Identify which cell holds the provided text, then report its [X, Y] central coordinate. 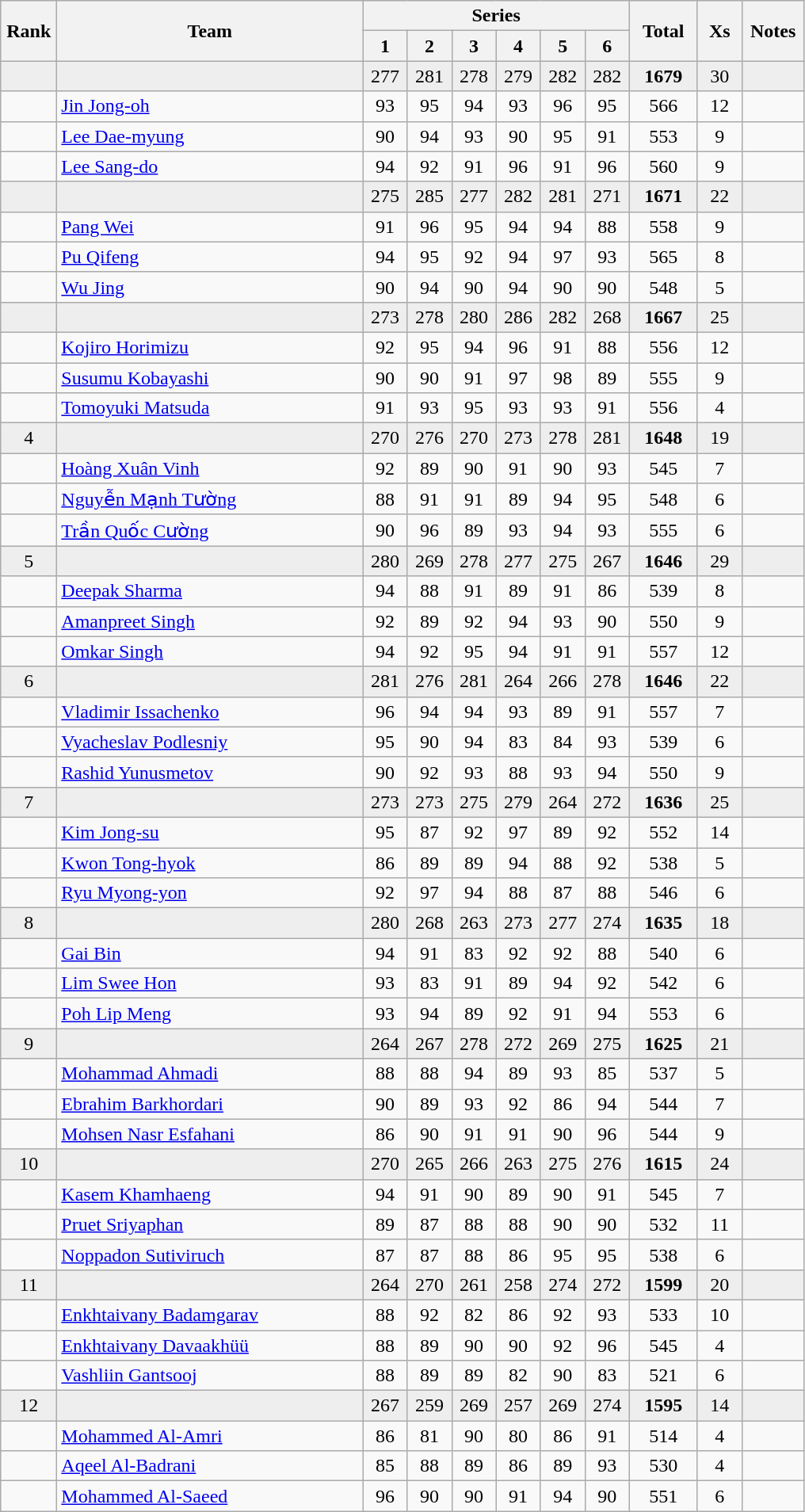
81 [429, 1436]
1 [385, 46]
Tomoyuki Matsuda [210, 408]
30 [719, 76]
Enkhtaivany Badamgarav [210, 1315]
Kim Jong-su [210, 832]
Total [663, 31]
Mohammad Ahmadi [210, 1074]
546 [663, 893]
Kojiro Horimizu [210, 347]
271 [607, 197]
537 [663, 1074]
Pang Wei [210, 227]
1635 [663, 923]
Poh Lip Meng [210, 1014]
Lee Dae-myung [210, 136]
558 [663, 227]
285 [429, 197]
80 [518, 1436]
Rashid Yunusmetov [210, 772]
521 [663, 1376]
Pu Qifeng [210, 257]
19 [719, 438]
Deepak Sharma [210, 591]
1648 [663, 438]
261 [474, 1285]
566 [663, 106]
Susumu Kobayashi [210, 378]
Mohammed Al-Amri [210, 1436]
Wu Jing [210, 287]
1615 [663, 1164]
542 [663, 983]
259 [429, 1406]
560 [663, 166]
Hoàng Xuân Vinh [210, 468]
532 [663, 1224]
286 [518, 317]
3 [474, 46]
552 [663, 832]
1679 [663, 76]
530 [663, 1466]
Vladimir Issachenko [210, 712]
Lee Sang-do [210, 166]
Pruet Sriyaphan [210, 1224]
1636 [663, 802]
1625 [663, 1044]
Enkhtaivany Davaakhüü [210, 1345]
565 [663, 257]
29 [719, 561]
20 [719, 1285]
Rank [29, 31]
257 [518, 1406]
Team [210, 31]
Jin Jong-oh [210, 106]
Lim Swee Hon [210, 983]
Vashliin Gantsooj [210, 1376]
18 [719, 923]
Gai Bin [210, 953]
265 [429, 1164]
540 [663, 953]
1595 [663, 1406]
Amanpreet Singh [210, 621]
Vyacheslav Podlesniy [210, 742]
Series [496, 16]
Omkar Singh [210, 651]
Mohsen Nasr Esfahani [210, 1134]
2 [429, 46]
258 [518, 1285]
Notes [773, 31]
Kwon Tong-hyok [210, 863]
Noppadon Sutiviruch [210, 1254]
Trần Quốc Cường [210, 530]
1671 [663, 197]
84 [563, 742]
Nguyễn Mạnh Tường [210, 499]
Kasem Khamhaeng [210, 1194]
Ryu Myong-yon [210, 893]
1599 [663, 1285]
98 [563, 378]
Ebrahim Barkhordari [210, 1104]
1667 [663, 317]
514 [663, 1436]
Xs [719, 31]
533 [663, 1315]
21 [719, 1044]
Mohammed Al-Saeed [210, 1496]
Aqeel Al-Badrani [210, 1466]
551 [663, 1496]
24 [719, 1164]
